Determine the (x, y) coordinate at the center of the cell enclosing the given text.  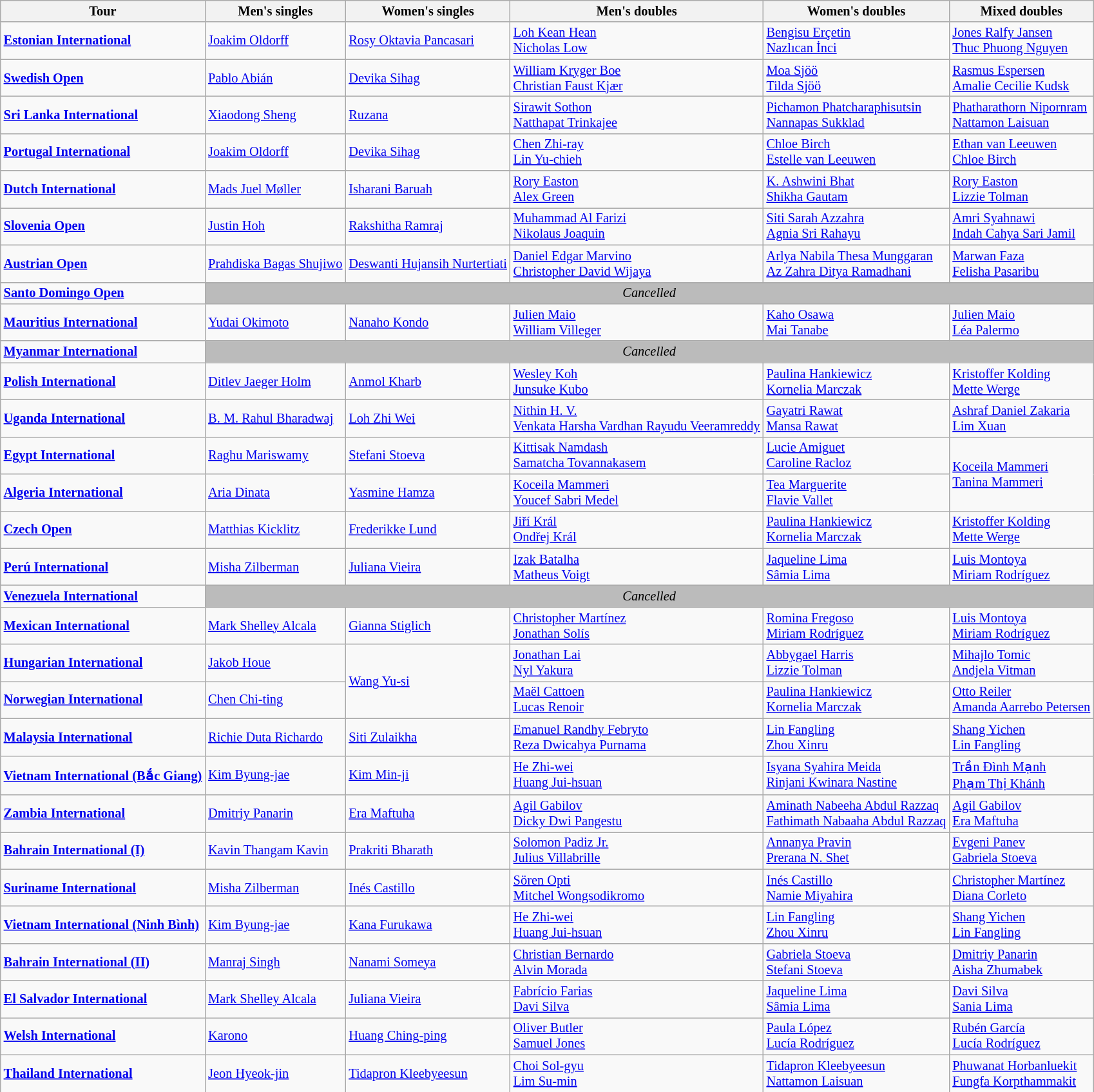
Siti Sarah Azzahra Agnia Sri Rahayu (857, 226)
Rakshitha Ramraj (428, 226)
Swedish Open (103, 78)
Algeria International (103, 493)
William Kryger Boe Christian Faust Kjær (637, 78)
Otto Reiler Amanda Aarrebo Petersen (1021, 700)
Jonathan Lai Nyl Yakura (637, 663)
Evgeni Panev Gabriela Stoeva (1021, 850)
Koceila Mammeri Tanina Mammeri (1021, 474)
Kittisak Namdash Samatcha Tovannakasem (637, 455)
Gayatri Rawat Mansa Rawat (857, 418)
Sören Opti Mitchel Wongsodikromo (637, 888)
Slovenia Open (103, 226)
Tidapron Kleebyeesun Nattamon Laisuan (857, 1073)
Suriname International (103, 888)
Dutch International (103, 189)
Isyana Syahira Meida Rinjani Kwinara Nastine (857, 776)
Agil Gabilov Dicky Dwi Pangestu (637, 813)
Men's singles (275, 11)
Norwegian International (103, 700)
Agil Gabilov Era Maftuha (1021, 813)
Men's doubles (637, 11)
Jeon Hyeok-jin (275, 1073)
Kana Furukawa (428, 924)
Bengisu Erçetin Nazlıcan İnci (857, 41)
Trần Đình Mạnh Phạm Thị Khánh (1021, 776)
Siti Zulaikha (428, 737)
Loh Kean Hean Nicholas Low (637, 41)
Prahdiska Bagas Shujiwo (275, 263)
Chen Zhi-ray Lin Yu-chieh (637, 152)
Rory Easton Alex Green (637, 189)
Izak Batalha Matheus Voigt (637, 567)
Solomon Padiz Jr. Julius Villabrille (637, 850)
Bahrain International (I) (103, 850)
Emanuel Randhy Febryto Reza Dwicahya Purnama (637, 737)
Pichamon Phatcharaphisutsin Nannapas Sukklad (857, 115)
Tea Marguerite Flavie Vallet (857, 493)
Raghu Mariswamy (275, 455)
Venezuela International (103, 596)
Daniel Edgar Marvino Christopher David Wijaya (637, 263)
Malaysia International (103, 737)
Egypt International (103, 455)
Phatharathorn Nipornram Nattamon Laisuan (1021, 115)
Perú International (103, 567)
Ditlev Jaeger Holm (275, 381)
Annanya Pravin Prerana N. Shet (857, 850)
Davi Silva Sania Lima (1021, 999)
Mixed doubles (1021, 11)
Xiaodong Sheng (275, 115)
Christopher Martínez Jonathan Solís (637, 626)
Paula López Lucía Rodríguez (857, 1036)
Ethan van Leeuwen Chloe Birch (1021, 152)
Yasmine Hamza (428, 493)
Uganda International (103, 418)
B. M. Rahul Bharadwaj (275, 418)
Muhammad Al Farizi Nikolaus Joaquin (637, 226)
Jones Ralfy Jansen Thuc Phuong Nguyen (1021, 41)
Isharani Baruah (428, 189)
Chen Chi-ting (275, 700)
Christian Bernardo Alvin Morada (637, 962)
Rubén García Lucía Rodríguez (1021, 1036)
Julien Maio William Villeger (637, 322)
Bahrain International (II) (103, 962)
Arlya Nabila Thesa Munggaran Az Zahra Ditya Ramadhani (857, 263)
Tour (103, 11)
Zambia International (103, 813)
Deswanti Hujansih Nurtertiati (428, 263)
Pablo Abián (275, 78)
Dmitriy Panarin Aisha Zhumabek (1021, 962)
Gabriela Stoeva Stefani Stoeva (857, 962)
K. Ashwini Bhat Shikha Gautam (857, 189)
Moa Sjöö Tilda Sjöö (857, 78)
Women's doubles (857, 11)
Lucie Amiguet Caroline Racloz (857, 455)
Richie Duta Richardo (275, 737)
Mihajlo Tomic Andjela Vitman (1021, 663)
Era Maftuha (428, 813)
Rosy Oktavia Pancasari (428, 41)
Vietnam International (Bắc Giang) (103, 776)
Czech Open (103, 530)
Loh Zhi Wei (428, 418)
Matthias Kicklitz (275, 530)
Yudai Okimoto (275, 322)
Tidapron Kleebyeesun (428, 1073)
Kaho Osawa Mai Tanabe (857, 322)
Sirawit Sothon Natthapat Trinkajee (637, 115)
Phuwanat Horbanluekit Fungfa Korpthammakit (1021, 1073)
Mexican International (103, 626)
Frederikke Lund (428, 530)
Thailand International (103, 1073)
Myanmar International (103, 352)
Karono (275, 1036)
Mauritius International (103, 322)
Marwan Faza Felisha Pasaribu (1021, 263)
Oliver Butler Samuel Jones (637, 1036)
Kim Min-ji (428, 776)
Chloe Birch Estelle van Leeuwen (857, 152)
Hungarian International (103, 663)
Estonian International (103, 41)
Polish International (103, 381)
Koceila Mammeri Youcef Sabri Medel (637, 493)
Nanaho Kondo (428, 322)
Rasmus Espersen Amalie Cecilie Kudsk (1021, 78)
Anmol Kharb (428, 381)
Ashraf Daniel Zakaria Lim Xuan (1021, 418)
Portugal International (103, 152)
Amri Syahnawi Indah Cahya Sari Jamil (1021, 226)
Justin Hoh (275, 226)
Manraj Singh (275, 962)
Aminath Nabeeha Abdul Razzaq Fathimath Nabaaha Abdul Razzaq (857, 813)
Kavin Thangam Kavin (275, 850)
Mads Juel Møller (275, 189)
Aria Dinata (275, 493)
Jakob Houe (275, 663)
Austrian Open (103, 263)
Gianna Stiglich (428, 626)
Welsh International (103, 1036)
Maël Cattoen Lucas Renoir (637, 700)
Sri Lanka International (103, 115)
Prakriti Bharath (428, 850)
Rory Easton Lizzie Tolman (1021, 189)
Wang Yu-si (428, 682)
Dmitriy Panarin (275, 813)
Christopher Martínez Diana Corleto (1021, 888)
Nithin H. V. Venkata Harsha Vardhan Rayudu Veeramreddy (637, 418)
Fabrício Farias Davi Silva (637, 999)
Ruzana (428, 115)
Vietnam International (Ninh Bình) (103, 924)
Choi Sol-gyu Lim Su-min (637, 1073)
Jiří Král Ondřej Král (637, 530)
Huang Ching-ping (428, 1036)
Inés Castillo Namie Miyahira (857, 888)
Romina Fregoso Miriam Rodríguez (857, 626)
Julien Maio Léa Palermo (1021, 322)
Stefani Stoeva (428, 455)
Abbygael Harris Lizzie Tolman (857, 663)
Women's singles (428, 11)
El Salvador International (103, 999)
Inés Castillo (428, 888)
Santo Domingo Open (103, 293)
Nanami Someya (428, 962)
Wesley Koh Junsuke Kubo (637, 381)
